Return the (X, Y) coordinate for the center point of the cell that contains the specified text.  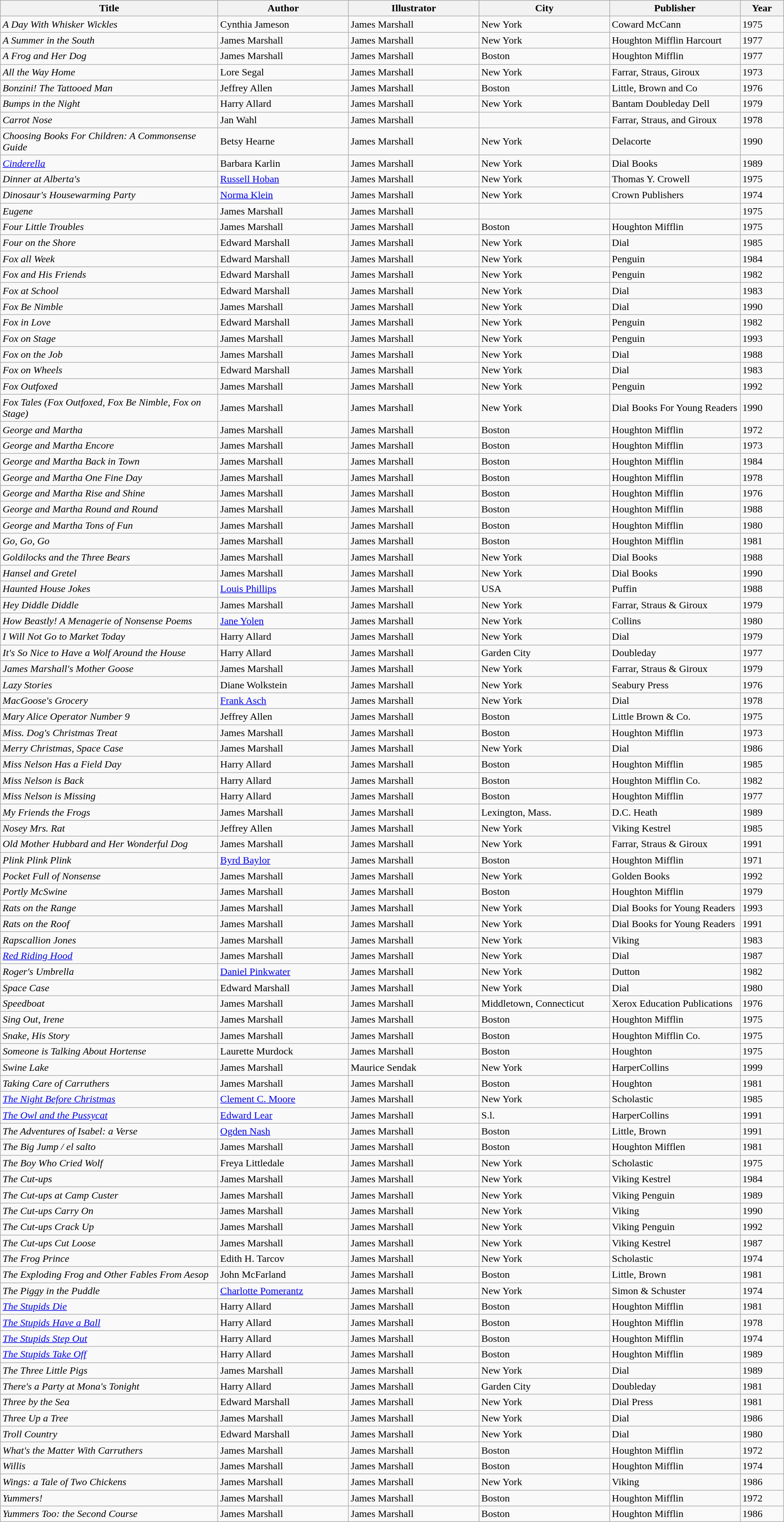
Lore Segal (283, 72)
Snake, His Story (109, 1036)
Miss. Dog's Christmas Treat (109, 733)
Collins (675, 621)
Three Up a Tree (109, 1418)
Go, Go, Go (109, 541)
George and Martha (109, 429)
Eugene (109, 211)
Illustrator (414, 8)
The Cut-ups at Camp Custer (109, 1195)
Fox at School (109, 291)
Plink Plink Plink (109, 860)
It's So Nice to Have a Wolf Around the House (109, 653)
Bumps in the Night (109, 104)
Dinner at Alberta's (109, 179)
City (544, 8)
Seabury Press (675, 685)
Farrar, Straus, and Giroux (675, 120)
1971 (762, 860)
A Frog and Her Dog (109, 56)
Dial Books For Young Readers (675, 408)
Miss Nelson is Missing (109, 796)
Fox Tales (Fox Outfoxed, Fox Be Nimble, Fox on Stage) (109, 408)
Miss Nelson is Back (109, 780)
Four Little Troubles (109, 227)
Cynthia Jameson (283, 24)
Yummers! (109, 1498)
My Friends the Frogs (109, 812)
The Stupids Take Off (109, 1354)
Space Case (109, 987)
Pocket Full of Nonsense (109, 876)
Miss Nelson Has a Field Day (109, 765)
How Beastly! A Menagerie of Nonsense Poems (109, 621)
USA (544, 589)
The Cut-ups (109, 1179)
Year (762, 8)
Puffin (675, 589)
Author (283, 8)
Choosing Books For Children: A Commonsense Guide (109, 142)
Rats on the Roof (109, 924)
Three by the Sea (109, 1402)
Dutton (675, 972)
Thomas Y. Crowell (675, 179)
George and Martha Tons of Fun (109, 525)
Diane Wolkstein (283, 685)
Hey Diddle Diddle (109, 605)
Rapscallion Jones (109, 940)
George and Martha Rise and Shine (109, 494)
Clement C. Moore (283, 1099)
Daniel Pinkwater (283, 972)
George and Martha Back in Town (109, 461)
Nosey Mrs. Rat (109, 828)
Speedboat (109, 1004)
Swine Lake (109, 1067)
The Three Little Pigs (109, 1370)
Lexington, Mass. (544, 812)
Sing Out, Irene (109, 1020)
Houghton Mifflen (675, 1147)
MacGoose's Grocery (109, 700)
Edith H. Tarcov (283, 1259)
Houghton Mifflin Harcourt (675, 40)
All the Way Home (109, 72)
D.C. Heath (675, 812)
Ogden Nash (283, 1131)
Merry Christmas, Space Case (109, 749)
Coward McCann (675, 24)
Fox on Stage (109, 339)
Lazy Stories (109, 685)
The Cut-ups Crack Up (109, 1227)
Farrar, Straus, Giroux (675, 72)
Little, Brown and Co (675, 88)
Jane Yolen (283, 621)
Yummers Too: the Second Course (109, 1514)
Louis Phillips (283, 589)
Someone is Talking About Hortense (109, 1052)
Mary Alice Operator Number 9 (109, 716)
The Cut-ups Carry On (109, 1211)
A Day With Whisker Wickles (109, 24)
John McFarland (283, 1275)
Charlotte Pomerantz (283, 1291)
The Cut-ups Cut Loose (109, 1243)
Frank Asch (283, 700)
The Piggy in the Puddle (109, 1291)
The Night Before Christmas (109, 1099)
The Exploding Frog and Other Fables From Aesop (109, 1275)
Fox on the Job (109, 354)
Willis (109, 1466)
Barbara Karlin (283, 163)
Dinosaur's Housewarming Party (109, 195)
Norma Klein (283, 195)
Fox in Love (109, 323)
The Owl and the Pussycat (109, 1115)
The Boy Who Cried Wolf (109, 1163)
Edward Lear (283, 1115)
Roger's Umbrella (109, 972)
Rats on the Range (109, 908)
George and Martha One Fine Day (109, 477)
Bonzini! The Tattooed Man (109, 88)
Haunted House Jokes (109, 589)
Dial Press (675, 1402)
James Marshall's Mother Goose (109, 669)
Title (109, 8)
Freya Littledale (283, 1163)
Hansel and Gretel (109, 573)
The Stupids Die (109, 1307)
Fox Be Nimble (109, 307)
Byrd Baylor (283, 860)
Fox on Wheels (109, 370)
Russell Hoban (283, 179)
The Stupids Have a Ball (109, 1323)
Betsy Hearne (283, 142)
A Summer in the South (109, 40)
Maurice Sendak (414, 1067)
Golden Books (675, 876)
Simon & Schuster (675, 1291)
1999 (762, 1067)
Carrot Nose (109, 120)
S.l. (544, 1115)
George and Martha Encore (109, 445)
The Stupids Step Out (109, 1339)
Little Brown & Co. (675, 716)
Crown Publishers (675, 195)
The Frog Prince (109, 1259)
What's the Matter With Carruthers (109, 1450)
Fox all Week (109, 259)
Jan Wahl (283, 120)
Portly McSwine (109, 892)
Goldilocks and the Three Bears (109, 557)
Four on the Shore (109, 243)
Wings: a Tale of Two Chickens (109, 1482)
Cinderella (109, 163)
I Will Not Go to Market Today (109, 637)
George and Martha Round and Round (109, 509)
Red Riding Hood (109, 956)
Old Mother Hubbard and Her Wonderful Dog (109, 844)
Publisher (675, 8)
Bantam Doubleday Dell (675, 104)
Delacorte (675, 142)
There's a Party at Mona's Tonight (109, 1386)
Laurette Murdock (283, 1052)
The Big Jump / el salto (109, 1147)
Xerox Education Publications (675, 1004)
Fox Outfoxed (109, 386)
Fox and His Friends (109, 275)
Taking Care of Carruthers (109, 1083)
Troll Country (109, 1434)
Middletown, Connecticut (544, 1004)
The Adventures of Isabel: a Verse (109, 1131)
